From the cell containing the given text, extract its center point as [x, y] coordinate. 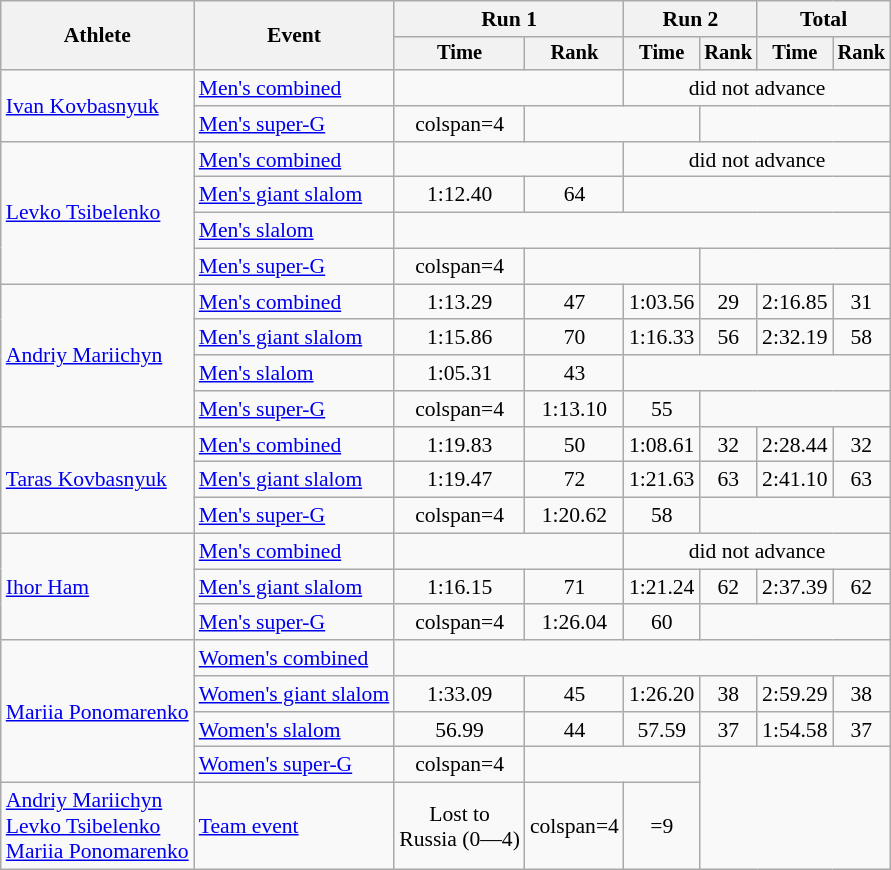
57.59 [662, 730]
Women's slalom [294, 730]
Women's combined [294, 658]
44 [574, 730]
1:19.83 [460, 445]
Ihor Ham [98, 588]
1:54.58 [794, 730]
55 [662, 409]
1:16.15 [460, 587]
43 [574, 373]
Run 1 [509, 19]
Total [824, 19]
60 [662, 623]
Taras Kovbasnyuk [98, 480]
56.99 [460, 730]
1:08.61 [662, 445]
1:26.20 [662, 694]
=9 [662, 826]
1:20.62 [574, 516]
45 [574, 694]
1:33.09 [460, 694]
Mariia Ponomarenko [98, 711]
47 [574, 302]
71 [574, 587]
31 [862, 302]
1:21.24 [662, 587]
2:16.85 [794, 302]
2:28.44 [794, 445]
2:59.29 [794, 694]
1:21.63 [662, 480]
Athlete [98, 36]
56 [728, 338]
Andriy Mariichyn [98, 355]
Women's giant slalom [294, 694]
2:32.19 [794, 338]
70 [574, 338]
Team event [294, 826]
2:41.10 [794, 480]
1:05.31 [460, 373]
Levko Tsibelenko [98, 213]
50 [574, 445]
2:37.39 [794, 587]
Andriy MariichynLevko TsibelenkoMariia Ponomarenko [98, 826]
Run 2 [690, 19]
Lost toRussia (0—4) [460, 826]
1:03.56 [662, 302]
Event [294, 36]
1:26.04 [574, 623]
64 [574, 195]
29 [728, 302]
1:15.86 [460, 338]
1:19.47 [460, 480]
Ivan Kovbasnyuk [98, 106]
1:12.40 [460, 195]
1:13.29 [460, 302]
1:16.33 [662, 338]
1:13.10 [574, 409]
72 [574, 480]
Women's super-G [294, 765]
